Extract the [X, Y] coordinate from the center of the cell holding the provided text.  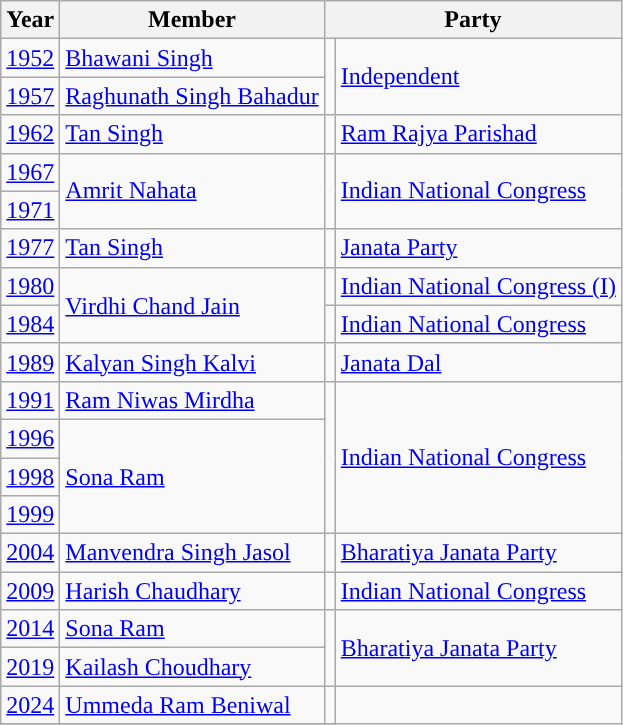
1952 [30, 58]
Janata Party [478, 248]
Bhawani Singh [192, 58]
Ram Niwas Mirdha [192, 400]
1998 [30, 477]
Kailash Choudhary [192, 667]
Party [472, 20]
Raghunath Singh Bahadur [192, 96]
1957 [30, 96]
1991 [30, 400]
2004 [30, 553]
1962 [30, 134]
2009 [30, 591]
2019 [30, 667]
1984 [30, 324]
Ummeda Ram Beniwal [192, 705]
1996 [30, 438]
1980 [30, 286]
Harish Chaudhary [192, 591]
1967 [30, 172]
Member [192, 20]
1971 [30, 210]
Kalyan Singh Kalvi [192, 362]
Janata Dal [478, 362]
Independent [478, 77]
Year [30, 20]
1989 [30, 362]
Virdhi Chand Jain [192, 305]
1977 [30, 248]
2024 [30, 705]
Manvendra Singh Jasol [192, 553]
Ram Rajya Parishad [478, 134]
2014 [30, 629]
1999 [30, 515]
Amrit Nahata [192, 191]
Indian National Congress (I) [478, 286]
